Search for the cell housing the specified text and yield its [X, Y] center coordinate. 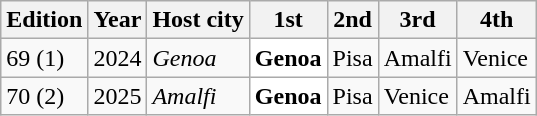
70 (2) [44, 96]
1st [288, 20]
Year [118, 20]
2nd [352, 20]
2025 [118, 96]
3rd [418, 20]
69 (1) [44, 58]
2024 [118, 58]
Edition [44, 20]
4th [496, 20]
Host city [198, 20]
